Capture the cell that displays the provided text and extract its [X, Y] central coordinate. 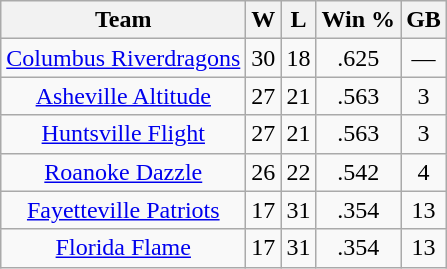
Team [124, 20]
L [298, 20]
Florida Flame [124, 248]
Huntsville Flight [124, 134]
.625 [358, 58]
22 [298, 172]
GB [424, 20]
— [424, 58]
Win % [358, 20]
Roanoke Dazzle [124, 172]
26 [264, 172]
Asheville Altitude [124, 96]
Fayetteville Patriots [124, 210]
W [264, 20]
30 [264, 58]
18 [298, 58]
Columbus Riverdragons [124, 58]
4 [424, 172]
.542 [358, 172]
